Output the (x, y) coordinate of the center of the cell containing the given text.  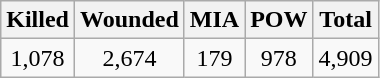
1,078 (38, 58)
978 (279, 58)
Wounded (129, 20)
Killed (38, 20)
POW (279, 20)
2,674 (129, 58)
MIA (214, 20)
179 (214, 58)
Total (346, 20)
4,909 (346, 58)
